Pinpoint the cell where the given text exists, returning its [X, Y] midpoint coordinate. 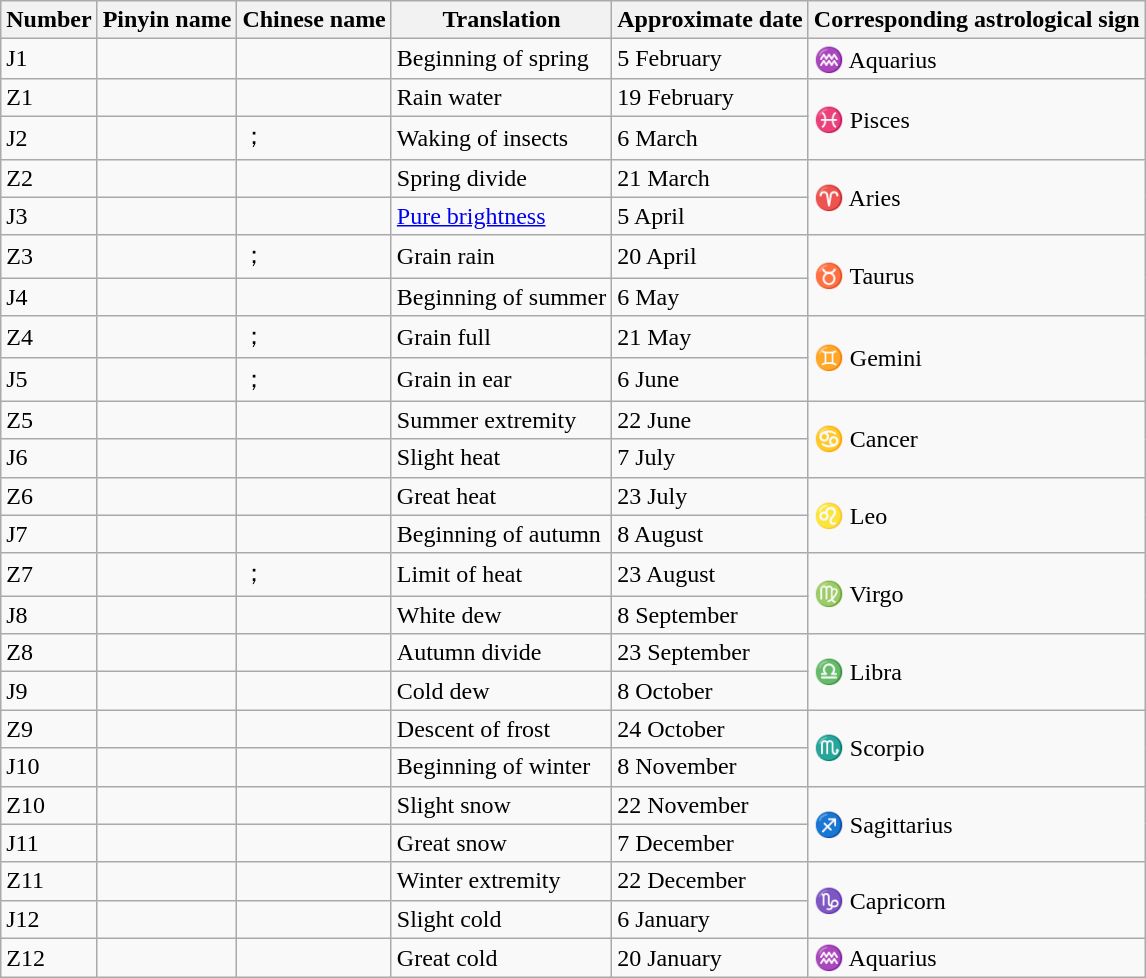
Great heat [501, 496]
8 August [710, 534]
J6 [49, 458]
J3 [49, 216]
Slight heat [501, 458]
J11 [49, 843]
♉️ Taurus [976, 276]
21 May [710, 338]
J1 [49, 59]
Z12 [49, 958]
Autumn divide [501, 653]
Waking of insects [501, 138]
7 December [710, 843]
Grain in ear [501, 380]
Rain water [501, 97]
Translation [501, 20]
5 April [710, 216]
Grain rain [501, 256]
21 March [710, 178]
19 February [710, 97]
J10 [49, 767]
♋️ Cancer [976, 439]
Approximate date [710, 20]
Z2 [49, 178]
8 September [710, 615]
Limit of heat [501, 574]
23 July [710, 496]
23 September [710, 653]
Beginning of autumn [501, 534]
6 June [710, 380]
Great snow [501, 843]
Z10 [49, 805]
♓️ Pisces [976, 118]
♎️ Libra [976, 672]
♈️ Aries [976, 197]
J7 [49, 534]
♑️ Capricorn [976, 900]
8 October [710, 691]
Slight cold [501, 919]
Beginning of spring [501, 59]
22 June [710, 420]
6 January [710, 919]
Number [49, 20]
22 December [710, 881]
♏️ Scorpio [976, 748]
♌️ Leo [976, 515]
Great cold [501, 958]
Z9 [49, 729]
Beginning of summer [501, 297]
Grain full [501, 338]
Z5 [49, 420]
White dew [501, 615]
Z11 [49, 881]
Cold dew [501, 691]
Chinese name [314, 20]
Z4 [49, 338]
6 March [710, 138]
Corresponding astrological sign [976, 20]
Beginning of winter [501, 767]
Slight snow [501, 805]
Descent of frost [501, 729]
Z6 [49, 496]
23 August [710, 574]
Z1 [49, 97]
6 May [710, 297]
Pinyin name [167, 20]
Pure brightness [501, 216]
♊️ Gemini [976, 358]
♐️ Sagittarius [976, 824]
J8 [49, 615]
Z7 [49, 574]
J9 [49, 691]
8 November [710, 767]
Spring divide [501, 178]
Z3 [49, 256]
5 February [710, 59]
24 October [710, 729]
Summer extremity [501, 420]
20 January [710, 958]
J4 [49, 297]
Z8 [49, 653]
J5 [49, 380]
22 November [710, 805]
Winter extremity [501, 881]
J2 [49, 138]
♍️ Virgo [976, 594]
20 April [710, 256]
J12 [49, 919]
7 July [710, 458]
